Output the (x, y) coordinate of the center of the cell containing the given text.  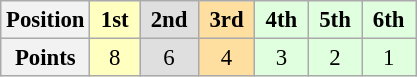
2nd (170, 20)
Position (46, 20)
4th (282, 20)
6 (170, 58)
6th (389, 20)
3rd (226, 20)
4 (226, 58)
2 (335, 58)
1 (389, 58)
3 (282, 58)
8 (115, 58)
Points (46, 58)
5th (335, 20)
1st (115, 20)
